Scan for the cell matching the given text and deliver its [x, y] coordinate at center. 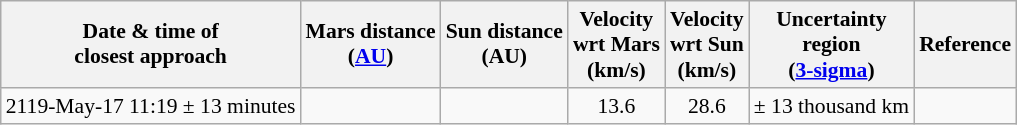
13.6 [616, 106]
Velocitywrt Mars(km/s) [616, 44]
Date & time ofclosest approach [151, 44]
2119-May-17 11:19 ± 13 minutes [151, 106]
28.6 [707, 106]
Mars distance(AU) [371, 44]
Reference [965, 44]
Velocitywrt Sun(km/s) [707, 44]
Uncertaintyregion(3-sigma) [832, 44]
Sun distance(AU) [504, 44]
± 13 thousand km [832, 106]
